Scan for the cell matching the given text and deliver its (x, y) coordinate at center. 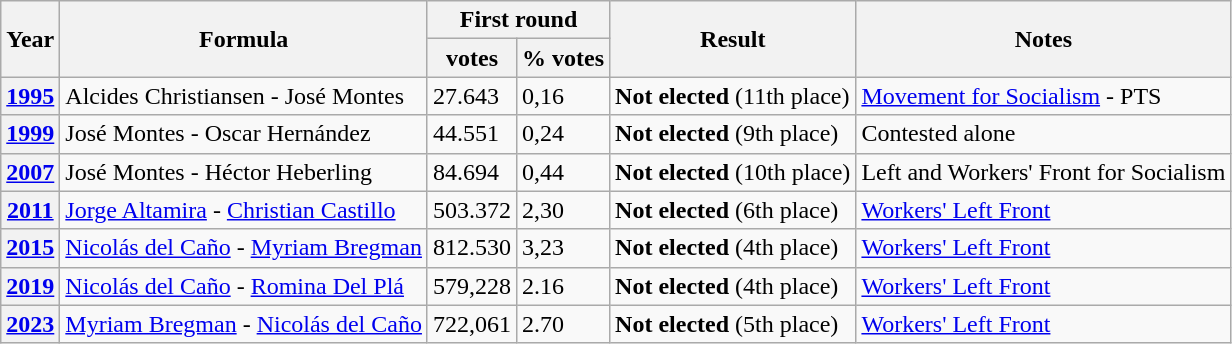
Myriam Bregman - Nicolás del Caño (244, 324)
Alcides Christiansen - José Montes (244, 96)
José Montes - Oscar Hernández (244, 134)
2.16 (564, 286)
Contested alone (1044, 134)
2,30 (564, 210)
503.372 (472, 210)
722,061 (472, 324)
0,24 (564, 134)
0,16 (564, 96)
2015 (30, 248)
Not elected (5th place) (733, 324)
84.694 (472, 172)
Left and Workers' Front for Socialism (1044, 172)
1999 (30, 134)
Movement for Socialism - PTS (1044, 96)
812.530 (472, 248)
2019 (30, 286)
27.643 (472, 96)
2.70 (564, 324)
Nicolás del Caño - Myriam Bregman (244, 248)
Not elected (6th place) (733, 210)
Not elected (10th place) (733, 172)
Jorge Altamira - Christian Castillo (244, 210)
Nicolás del Caño - Romina Del Plá (244, 286)
Not elected (9th place) (733, 134)
Year (30, 39)
44.551 (472, 134)
Notes (1044, 39)
Formula (244, 39)
2011 (30, 210)
% votes (564, 58)
579,228 (472, 286)
2023 (30, 324)
First round (518, 20)
1995 (30, 96)
José Montes - Héctor Heberling (244, 172)
Not elected (11th place) (733, 96)
Result (733, 39)
3,23 (564, 248)
2007 (30, 172)
votes (472, 58)
0,44 (564, 172)
